Search for the cell housing the specified text and yield its [X, Y] center coordinate. 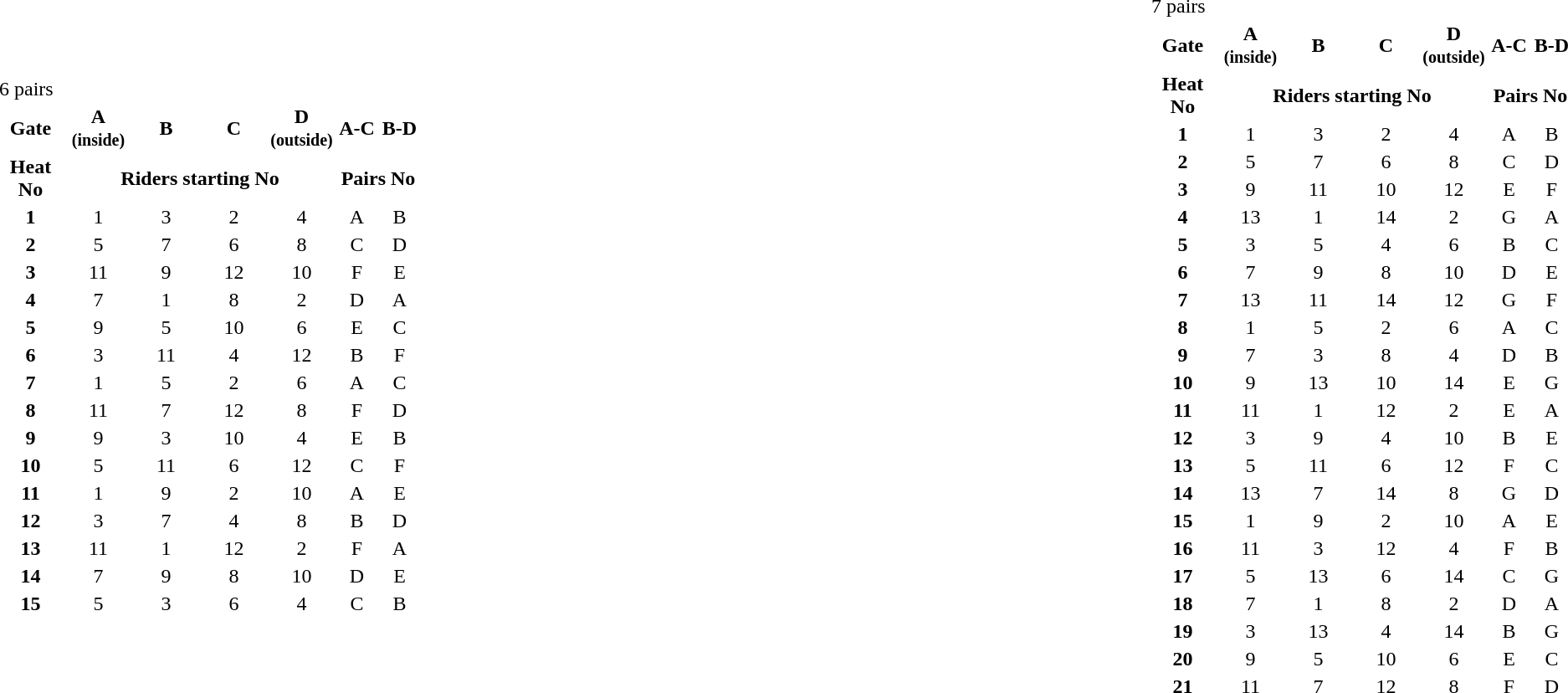
17 [1182, 577]
19 [1182, 632]
Heat No [1182, 95]
Pairs No [378, 177]
20 [1182, 659]
Gate [1182, 45]
15 [1182, 521]
B-D [400, 127]
16 [1182, 548]
18 [1182, 603]
